Detect which cell encompasses the target text, then output its [X, Y] center coordinate. 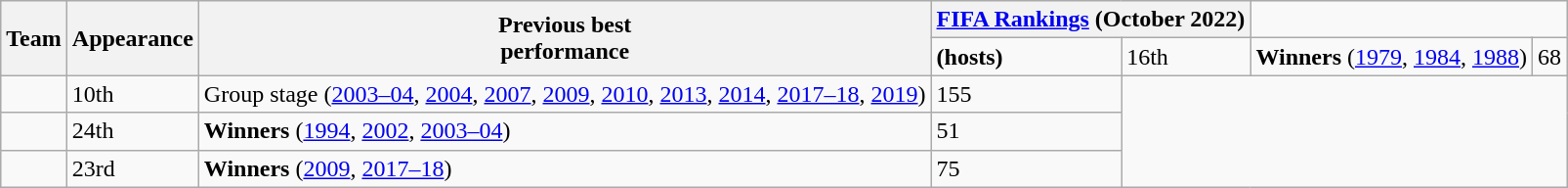
Appearance [133, 38]
Winners (2009, 2017–18) [565, 168]
23rd [133, 168]
Winners (1994, 2002, 2003–04) [565, 131]
Team [34, 38]
FIFA Rankings (October 2022) [1090, 20]
Group stage (2003–04, 2004, 2007, 2009, 2010, 2013, 2014, 2017–18, 2019) [565, 94]
(hosts) [1026, 57]
75 [1026, 168]
51 [1026, 131]
Winners (1979, 1984, 1988) [1391, 57]
155 [1026, 94]
24th [133, 131]
Previous bestperformance [565, 38]
16th [1186, 57]
68 [1549, 57]
10th [133, 94]
